Provide the [X, Y] coordinate of the cell's center where the given text is located.  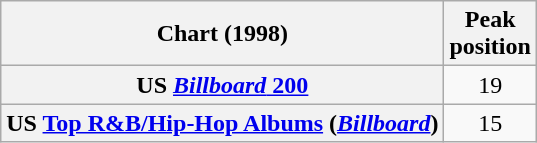
19 [490, 85]
15 [490, 123]
US Top R&B/Hip-Hop Albums (Billboard) [222, 123]
US Billboard 200 [222, 85]
Peakposition [490, 34]
Chart (1998) [222, 34]
